Return (X, Y) of the center of cell containing provided text 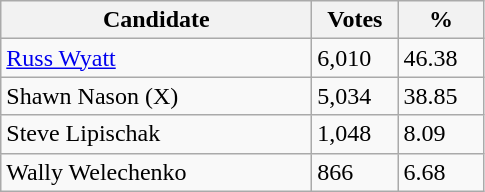
866 (355, 172)
% (441, 20)
8.09 (441, 134)
Shawn Nason (X) (156, 96)
1,048 (355, 134)
Russ Wyatt (156, 58)
Wally Welechenko (156, 172)
38.85 (441, 96)
Votes (355, 20)
6.68 (441, 172)
5,034 (355, 96)
Candidate (156, 20)
46.38 (441, 58)
Steve Lipischak (156, 134)
6,010 (355, 58)
